Find where the given text appears and provide that cell's center as (X, Y) coordinate. 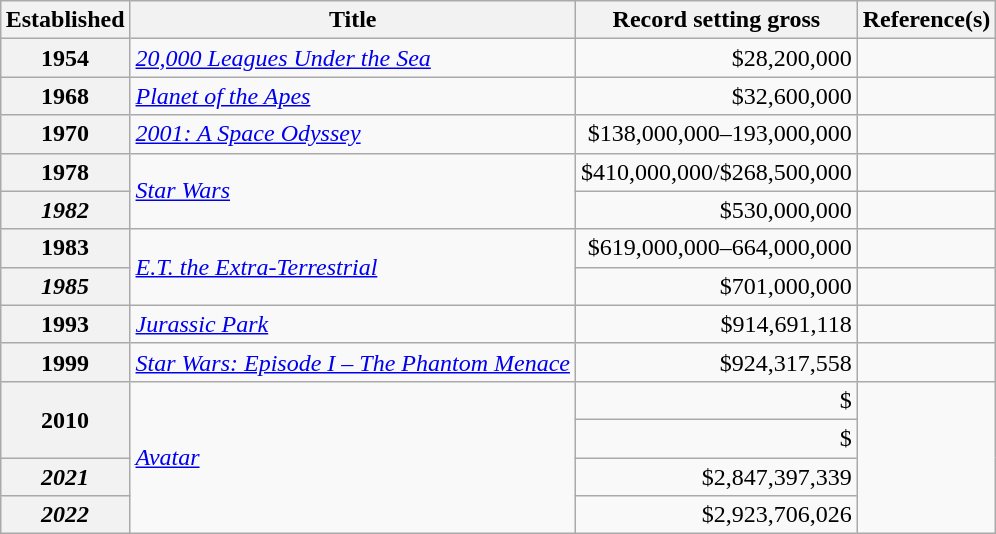
$2,923,706,026 (716, 515)
Jurassic Park (352, 324)
E.T. the Extra-Terrestrial (352, 267)
1970 (65, 134)
Avatar (352, 457)
$138,000,000–193,000,000 (716, 134)
$410,000,000/$268,500,000 (716, 172)
1983 (65, 248)
20,000 Leagues Under the Sea (352, 58)
$28,200,000 (716, 58)
1978 (65, 172)
$701,000,000 (716, 286)
1993 (65, 324)
$2,847,397,339 (716, 477)
2010 (65, 419)
1999 (65, 362)
$914,691,118 (716, 324)
$530,000,000 (716, 210)
Star Wars: Episode I – The Phantom Menace (352, 362)
Star Wars (352, 191)
$32,600,000 (716, 96)
2001: A Space Odyssey (352, 134)
Reference(s) (926, 20)
2021 (65, 477)
Record setting gross (716, 20)
$924,317,558 (716, 362)
1982 (65, 210)
1968 (65, 96)
1985 (65, 286)
1954 (65, 58)
Title (352, 20)
$619,000,000–664,000,000 (716, 248)
Planet of the Apes (352, 96)
2022 (65, 515)
Established (65, 20)
